For the text-containing cell, return its midpoint in [x, y] coordinate format. 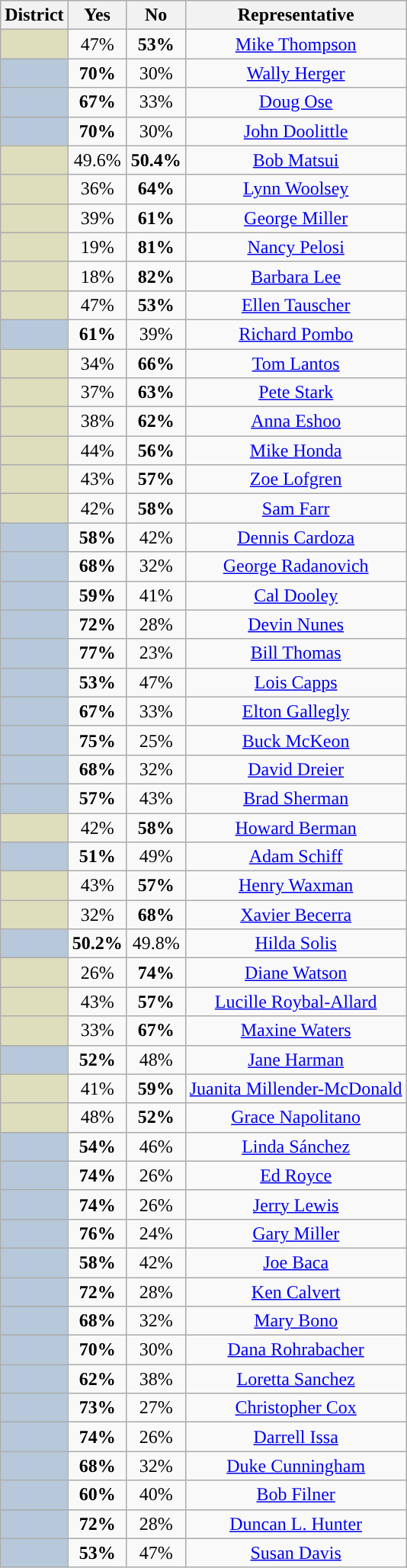
Christopher Cox [296, 1408]
64% [155, 189]
34% [98, 364]
Yes [98, 15]
Pete Stark [296, 393]
Juanita Millender-McDonald [296, 1089]
David Dreier [296, 769]
Susan Davis [296, 1553]
Devin Nunes [296, 624]
John Doolittle [296, 131]
Gary Miller [296, 1233]
No [155, 15]
Ellen Tauscher [296, 305]
Jane Harman [296, 1060]
49.8% [155, 944]
Barbara Lee [296, 276]
Adam Schiff [296, 857]
Ed Royce [296, 1175]
56% [155, 451]
Duke Cunningham [296, 1466]
Maxine Waters [296, 1031]
46% [155, 1146]
Darrell Issa [296, 1437]
Wally Herger [296, 73]
Brad Sherman [296, 798]
50.2% [98, 944]
Sam Farr [296, 508]
Lois Capps [296, 682]
Henry Waxman [296, 886]
40% [155, 1495]
Cal Dooley [296, 595]
Dana Rohrabacher [296, 1350]
Elton Gallegly [296, 711]
23% [155, 653]
Loretta Sanchez [296, 1379]
Mike Honda [296, 451]
District [34, 15]
Lucille Roybal-Allard [296, 1002]
Grace Napolitano [296, 1117]
Diane Watson [296, 973]
Linda Sánchez [296, 1146]
George Miller [296, 218]
54% [98, 1146]
Mike Thompson [296, 44]
75% [98, 740]
49.6% [98, 160]
Representative [296, 15]
27% [155, 1408]
Bill Thomas [296, 653]
Anna Eshoo [296, 422]
77% [98, 653]
Bob Filner [296, 1495]
36% [98, 189]
18% [98, 276]
49% [155, 857]
Mary Bono [296, 1321]
50.4% [155, 160]
60% [98, 1495]
Xavier Becerra [296, 915]
Duncan L. Hunter [296, 1524]
Doug Ose [296, 102]
Buck McKeon [296, 740]
81% [155, 247]
76% [98, 1233]
Dennis Cardoza [296, 537]
Richard Pombo [296, 334]
Bob Matsui [296, 160]
Nancy Pelosi [296, 247]
Jerry Lewis [296, 1204]
Hilda Solis [296, 944]
73% [98, 1408]
51% [98, 857]
Howard Berman [296, 827]
63% [155, 393]
37% [98, 393]
24% [155, 1233]
82% [155, 276]
Ken Calvert [296, 1292]
Tom Lantos [296, 364]
George Radanovich [296, 566]
19% [98, 247]
25% [155, 740]
44% [98, 451]
Lynn Woolsey [296, 189]
Joe Baca [296, 1262]
66% [155, 364]
Zoe Lofgren [296, 479]
